Determine the [x, y] coordinate at the center of the cell enclosing the given text.  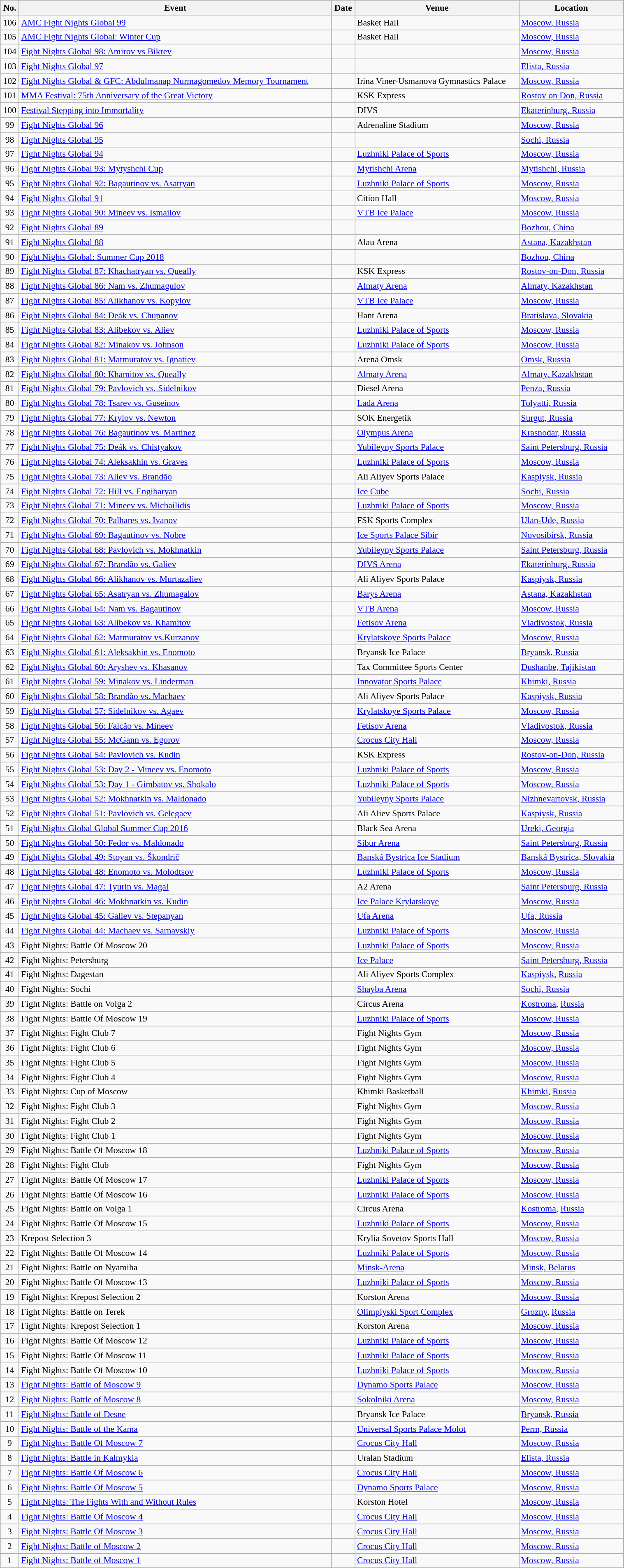
VTB Arena [437, 609]
Fight Nights: Dagestan [175, 975]
Fight Nights: Battle Of Moscow 15 [175, 1224]
62 [10, 667]
Adrenaline Stadium [437, 125]
Arena Omsk [437, 359]
Fight Nights: Battle of Moscow 9 [175, 1385]
24 [10, 1224]
Fight Nights Global 74: Aleksakhin vs. Graves [175, 462]
2 [10, 1546]
Fight Nights Global 58: Brandão vs. Machaev [175, 697]
Fight Nights: Sochi [175, 989]
Fight Nights: Battle on Volga 1 [175, 1209]
Fight Nights Global 88 [175, 242]
Fight Nights: Fight Club 5 [175, 1063]
Fight Nights Global 77: Krylov vs. Newton [175, 418]
Fight Nights Global 57: Sidelnikov vs. Agaev [175, 711]
Fight Nights Global 89 [175, 228]
89 [10, 271]
Fight Nights Global 50: Fedor vs. Maldonado [175, 843]
90 [10, 257]
33 [10, 1092]
Fight Nights Global 94 [175, 154]
Fight Nights Global 98: Amirov vs Bikrev [175, 52]
Nizhnevartovsk, Russia [572, 799]
Shayba Arena [437, 989]
Ufa, Russia [572, 916]
9 [10, 1443]
79 [10, 418]
Black Sea Arena [437, 828]
Fight Nights Global 97 [175, 67]
Fight Nights Global 59: Minakov vs. Linderman [175, 682]
Rostov on Don, Russia [572, 96]
No. [10, 8]
80 [10, 403]
25 [10, 1209]
Fight Nights Global: Summer Cup 2018 [175, 257]
61 [10, 682]
4 [10, 1517]
39 [10, 1004]
MMA Festival: 75th Anniversary of the Great Victory [175, 96]
45 [10, 916]
Fight Nights Global 73: Aliev vs. Brandão [175, 477]
Fight Nights: Battle Of Moscow 4 [175, 1517]
Sokolniki Arena [437, 1400]
91 [10, 242]
Cition Hall [437, 198]
Fight Nights: Battle Of Moscow 12 [175, 1341]
35 [10, 1063]
Penza, Russia [572, 389]
Ulan-Ude, Russia [572, 521]
37 [10, 1033]
Banská Bystrica, Slovakia [572, 857]
Fight Nights Global 64: Nam vs. Bagautinov [175, 609]
Fight Nights Global 51: Pavlovich vs. Gelegaev [175, 814]
18 [10, 1312]
Krepost Selection 3 [175, 1239]
Fight Nights: Battle Of Moscow 11 [175, 1356]
SOK Energetik [437, 418]
104 [10, 52]
17 [10, 1326]
Fight Nights Global 66: Alikhanov vs. Murtazaliev [175, 579]
Irina Viner-Usmanova Gymnastics Palace [437, 81]
50 [10, 843]
Fight Nights: Battle Of Moscow 14 [175, 1253]
Ureki, Georgia [572, 828]
Diesel Arena [437, 389]
67 [10, 594]
Perm, Russia [572, 1429]
Fight Nights Global 46: Mokhnatkin vs. Kudin [175, 901]
97 [10, 154]
56 [10, 755]
51 [10, 828]
Universal Sports Palace Molot [437, 1429]
Krasnodar, Russia [572, 433]
23 [10, 1239]
Ice Cube [437, 491]
Minsk, Belarus [572, 1268]
Fight Nights Global 63: Alibekov vs. Khamitov [175, 623]
Tax Committee Sports Center [437, 667]
AMC Fight Nights Global 99 [175, 23]
52 [10, 814]
14 [10, 1370]
Fight Nights: Krepost Selection 2 [175, 1297]
Fight Nights: Battle Of Moscow 20 [175, 945]
Date [343, 8]
8 [10, 1458]
DIVS [437, 111]
5 [10, 1502]
82 [10, 374]
Fight Nights: Battle Of Moscow 16 [175, 1195]
100 [10, 111]
28 [10, 1165]
Fight Nights Global 76: Bagautinov vs. Martinez [175, 433]
Fight Nights: Battle Of Moscow 3 [175, 1531]
Fight Nights Global 81: Matmuratov vs. Ignatiev [175, 359]
Banská Bystrica Ice Stadium [437, 857]
96 [10, 169]
Fight Nights Global 87: Khachatryan vs. Queally [175, 271]
66 [10, 609]
32 [10, 1107]
Fight Nights Global 56: Falcão vs. Mineev [175, 726]
105 [10, 37]
27 [10, 1180]
58 [10, 726]
Fight Nights: Battle on Nyamiha [175, 1268]
Fight Nights: Battle Of Moscow 5 [175, 1487]
Novosibirsk, Russia [572, 535]
Location [572, 8]
73 [10, 506]
85 [10, 330]
38 [10, 1019]
87 [10, 301]
41 [10, 975]
Fight Nights Global & GFC: Abdulmanap Nurmagomedov Memory Tournament [175, 81]
Fight Nights Global Global Summer Cup 2016 [175, 828]
Fight Nights: Fight Club 1 [175, 1136]
Mytishchi Arena [437, 169]
DIVS Arena [437, 565]
Lada Arena [437, 403]
Innovator Sports Palace [437, 682]
13 [10, 1385]
Venue [437, 8]
40 [10, 989]
Fight Nights Global 45: Galiev vs. Stepanyan [175, 916]
Fight Nights Global 54: Pavlovich vs. Kudin [175, 755]
103 [10, 67]
Bratislava, Slovakia [572, 315]
Fight Nights Global 44: Machaev vs. Sarnavskiy [175, 931]
42 [10, 960]
63 [10, 653]
76 [10, 462]
Ali Aliyev Sports Complex [437, 975]
Sibur Arena [437, 843]
Fight Nights Global 82: Minakov vs. Johnson [175, 345]
Fight Nights Global 49: Stoyan vs. Škondrič [175, 857]
Olympus Arena [437, 433]
Fight Nights: Fight Club 4 [175, 1077]
Fight Nights Global 84: Deák vs. Chupanov [175, 315]
Fight Nights Global 78: Tsarev vs. Guseinov [175, 403]
Fight Nights: Fight Club 3 [175, 1107]
Fight Nights: Fight Club [175, 1165]
Fight Nights Global 75: Deák vs. Chistyakov [175, 447]
Fight Nights: Battle of Moscow 1 [175, 1561]
Fight Nights: The Fights With and Without Rules [175, 1502]
Fight Nights Global 96 [175, 125]
Fight Nights: Fight Club 2 [175, 1121]
Khimki Basketball [437, 1092]
6 [10, 1487]
Fight Nights Global 69: Bagautinov vs. Nobre [175, 535]
Fight Nights: Battle Of Moscow 7 [175, 1443]
Fight Nights: Battle of Desne [175, 1414]
Ice Palace Krylatskoye [437, 901]
44 [10, 931]
Fight Nights: Battle Of Moscow 13 [175, 1283]
Barys Arena [437, 594]
Fight Nights Global 71: Mineev vs. Michailidis [175, 506]
Fight Nights Global 93: Mytyshchi Cup [175, 169]
12 [10, 1400]
36 [10, 1048]
54 [10, 784]
106 [10, 23]
26 [10, 1195]
Fight Nights Global 47: Tyurin vs. Magal [175, 887]
Olimpiyski Sport Complex [437, 1312]
Fight Nights Global 65: Asatryan vs. Zhumagalov [175, 594]
Fight Nights: Battle on Volga 2 [175, 1004]
57 [10, 740]
Fight Nights Global 61: Aleksakhin vs. Enomoto [175, 653]
68 [10, 579]
20 [10, 1283]
Fight Nights: Petersburg [175, 960]
43 [10, 945]
Fight Nights Global 72: Hill vs. Engibaryan [175, 491]
21 [10, 1268]
84 [10, 345]
Surgut, Russia [572, 418]
92 [10, 228]
Fight Nights Global 60: Aryshev vs. Khasanov [175, 667]
Fight Nights: Battle of the Kama [175, 1429]
Fight Nights Global 70: Palhares vs. Ivanov [175, 521]
75 [10, 477]
71 [10, 535]
Fight Nights Global 53: Day 1 - Gimbatov vs. Shokalo [175, 784]
Fight Nights: Battle Of Moscow 18 [175, 1151]
Ice Sports Palace Sibir [437, 535]
29 [10, 1151]
95 [10, 184]
69 [10, 565]
Dushanbe, Tajikistan [572, 667]
55 [10, 770]
Minsk-Arena [437, 1268]
34 [10, 1077]
16 [10, 1341]
Ufa Arena [437, 916]
94 [10, 198]
Fight Nights: Battle of Moscow 8 [175, 1400]
Fight Nights: Battle Of Moscow 19 [175, 1019]
Korston Hotel [437, 1502]
72 [10, 521]
102 [10, 81]
64 [10, 638]
31 [10, 1121]
1 [10, 1561]
15 [10, 1356]
Krylia Sovetov Sports Hall [437, 1239]
Festival Stepping into Immortality [175, 111]
FSK Sports Complex [437, 521]
93 [10, 213]
Fight Nights: Battle Of Moscow 6 [175, 1473]
60 [10, 697]
Fight Nights: Cup of Moscow [175, 1092]
Fight Nights Global 79: Pavlovich vs. Sidelnikov [175, 389]
Fight Nights: Battle Of Moscow 10 [175, 1370]
Fight Nights Global 62: Matmuratov vs.Kurzanov [175, 638]
A2 Arena [437, 887]
101 [10, 96]
74 [10, 491]
19 [10, 1297]
22 [10, 1253]
10 [10, 1429]
86 [10, 315]
Tolyatti, Russia [572, 403]
Alau Arena [437, 242]
46 [10, 901]
99 [10, 125]
Fight Nights Global 48: Enomoto vs. Molodtsov [175, 872]
Fight Nights: Krepost Selection 1 [175, 1326]
Fight Nights Global 68: Pavlovich vs. Mokhnatkin [175, 550]
Grozny, Russia [572, 1312]
Mytishchi, Russia [572, 169]
Ice Palace [437, 960]
Fight Nights: Battle of Moscow 2 [175, 1546]
81 [10, 389]
Uralan Stadium [437, 1458]
Fight Nights Global 91 [175, 198]
Fight Nights Global 83: Alibekov vs. Aliev [175, 330]
98 [10, 140]
Hant Arena [437, 315]
AMC Fight Nights Global: Winter Cup [175, 37]
7 [10, 1473]
30 [10, 1136]
Ali Aliev Sports Palace [437, 814]
Fight Nights Global 55: McGann vs. Egorov [175, 740]
49 [10, 857]
59 [10, 711]
Fight Nights: Battle in Kalmykia [175, 1458]
83 [10, 359]
47 [10, 887]
Fight Nights: Fight Club 6 [175, 1048]
Fight Nights Global 53: Day 2 - Mineev vs. Enomoto [175, 770]
77 [10, 447]
65 [10, 623]
Fight Nights Global 90: Mineev vs. Ismailov [175, 213]
88 [10, 286]
Fight Nights Global 95 [175, 140]
Fight Nights: Battle on Terek [175, 1312]
Fight Nights: Fight Club 7 [175, 1033]
11 [10, 1414]
Event [175, 8]
Omsk, Russia [572, 359]
Fight Nights Global 92: Bagautinov vs. Asatryan [175, 184]
Fight Nights Global 52: Mokhnatkin vs. Maldonado [175, 799]
53 [10, 799]
3 [10, 1531]
Fight Nights Global 80: Khamitov vs. Queally [175, 374]
48 [10, 872]
70 [10, 550]
78 [10, 433]
Fight Nights: Battle Of Moscow 17 [175, 1180]
Fight Nights Global 85: Alikhanov vs. Kopylov [175, 301]
Fight Nights Global 86: Nam vs. Zhumagulov [175, 286]
Fight Nights Global 67: Brandão vs. Galiev [175, 565]
